From the cell containing the given text, extract its center point as [X, Y] coordinate. 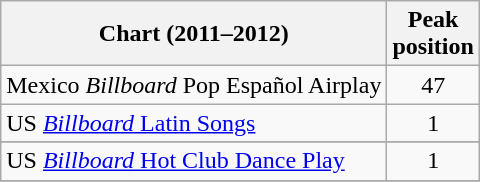
US Billboard Hot Club Dance Play [194, 161]
47 [433, 85]
Chart (2011–2012) [194, 34]
Mexico Billboard Pop Español Airplay [194, 85]
Peakposition [433, 34]
US Billboard Latin Songs [194, 123]
